Find where the given text appears and provide that cell's center as [X, Y] coordinate. 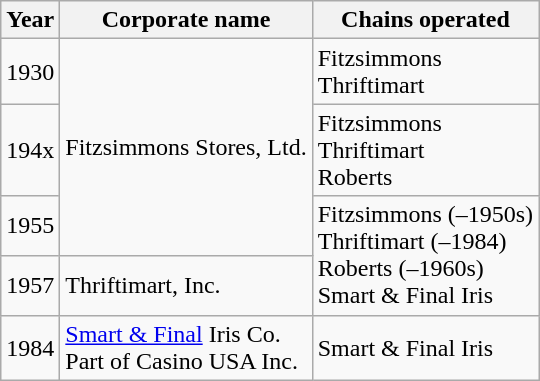
1957 [30, 285]
FitzsimmonsThriftimart [425, 72]
1955 [30, 226]
Chains operated [425, 20]
Fitzsimmons (–1950s)Thriftimart (–1984)Roberts (–1960s)Smart & Final Iris [425, 256]
1930 [30, 72]
Year [30, 20]
Corporate name [186, 20]
1984 [30, 348]
FitzsimmonsThriftimartRoberts [425, 150]
Smart & Final Iris Co.Part of Casino USA Inc. [186, 348]
Fitzsimmons Stores, Ltd. [186, 148]
194x [30, 150]
Thriftimart, Inc. [186, 285]
Smart & Final Iris [425, 348]
